Extract the [x, y] coordinate from the center of the cell holding the provided text.  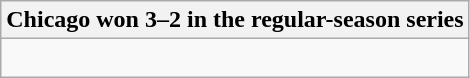
Chicago won 3–2 in the regular-season series [235, 20]
